Scan for the cell matching the given text and deliver its [x, y] coordinate at center. 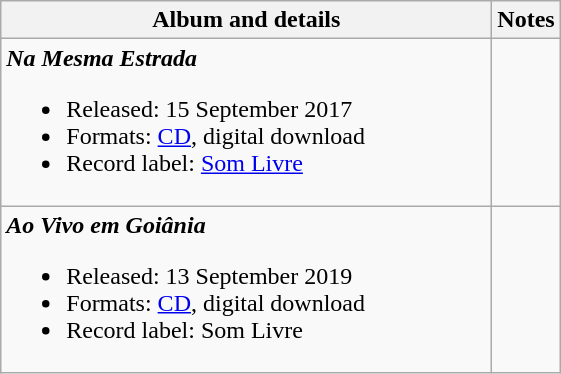
Ao Vivo em GoiâniaReleased: 13 September 2019Formats: CD, digital downloadRecord label: Som Livre [246, 290]
Na Mesma EstradaReleased: 15 September 2017Formats: CD, digital downloadRecord label: Som Livre [246, 122]
Notes [526, 20]
Album and details [246, 20]
